Detect which cell encompasses the target text, then output its (X, Y) center coordinate. 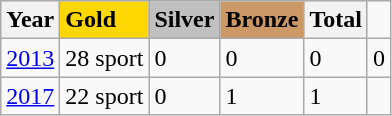
22 sport (104, 96)
Gold (104, 20)
Total (336, 20)
Silver (184, 20)
Bronze (262, 20)
Year (30, 20)
28 sport (104, 58)
2017 (30, 96)
2013 (30, 58)
